Extract the [X, Y] coordinate from the center of the cell holding the provided text.  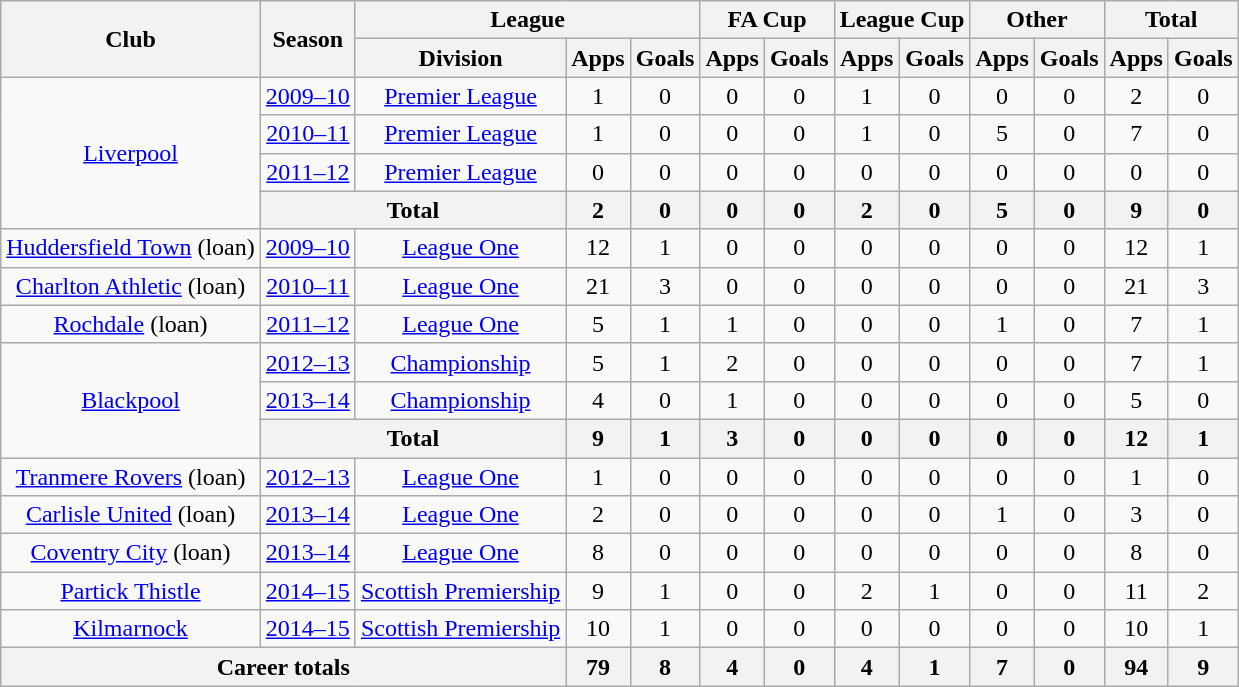
League [528, 20]
FA Cup [767, 20]
Partick Thistle [131, 591]
94 [1136, 667]
Blackpool [131, 400]
Club [131, 39]
Division [460, 58]
Carlisle United (loan) [131, 515]
Charlton Athletic (loan) [131, 286]
Coventry City (loan) [131, 553]
Other [1037, 20]
79 [598, 667]
Rochdale (loan) [131, 324]
Season [308, 39]
Huddersfield Town (loan) [131, 248]
Kilmarnock [131, 629]
11 [1136, 591]
Liverpool [131, 153]
League Cup [902, 20]
Tranmere Rovers (loan) [131, 477]
Career totals [284, 667]
